Scan for the cell matching the given text and deliver its [x, y] coordinate at center. 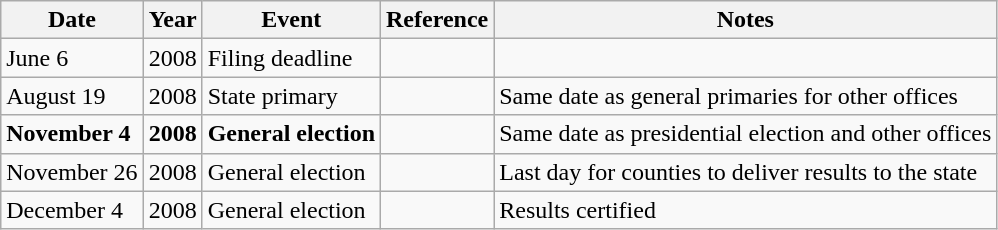
Same date as general primaries for other offices [746, 96]
Same date as presidential election and other offices [746, 134]
June 6 [72, 58]
State primary [291, 96]
Notes [746, 20]
Last day for counties to deliver results to the state [746, 172]
Filing deadline [291, 58]
Results certified [746, 210]
August 19 [72, 96]
Event [291, 20]
Date [72, 20]
November 26 [72, 172]
November 4 [72, 134]
Reference [438, 20]
December 4 [72, 210]
Year [172, 20]
